Scan for the cell matching the given text and deliver its [x, y] coordinate at center. 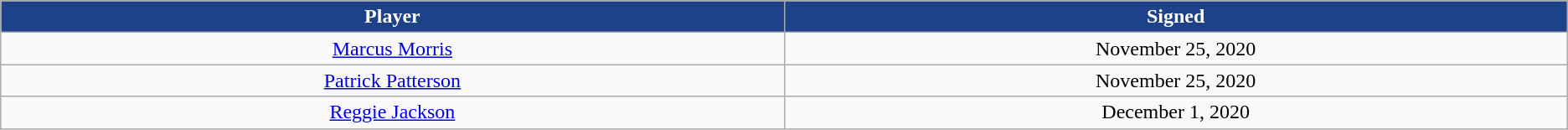
Reggie Jackson [392, 112]
Marcus Morris [392, 49]
Patrick Patterson [392, 81]
December 1, 2020 [1176, 112]
Signed [1176, 17]
Player [392, 17]
